Provide the (X, Y) coordinate of the cell's center where the given text is located.  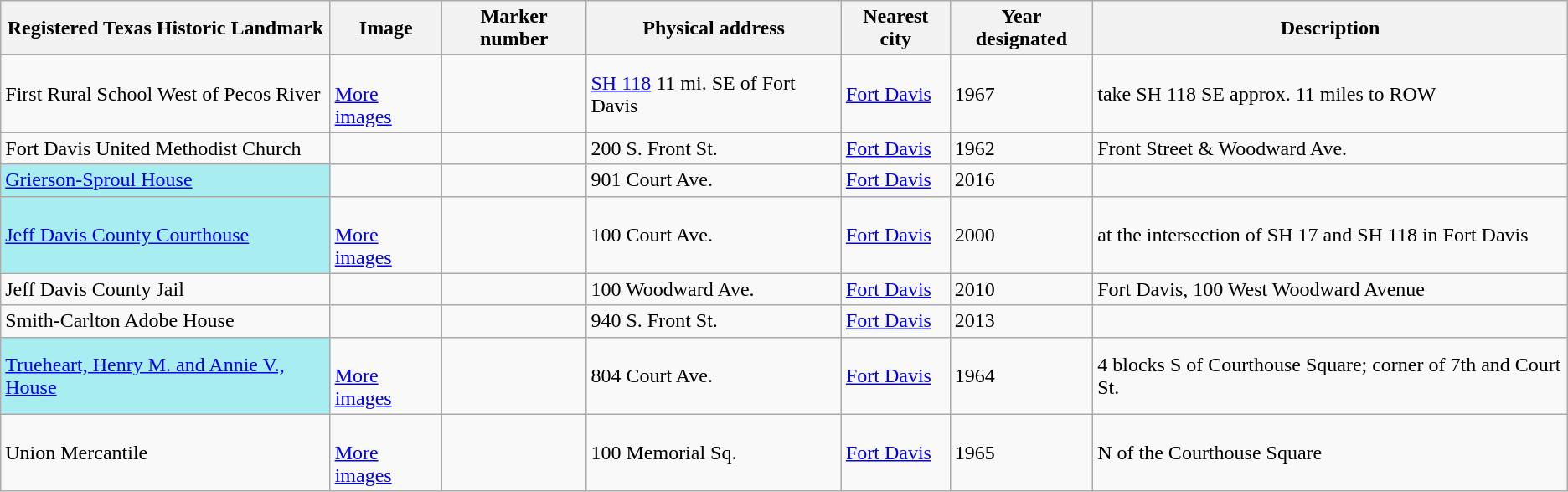
Front Street & Woodward Ave. (1330, 148)
1962 (1022, 148)
4 blocks S of Courthouse Square; corner of 7th and Court St. (1330, 375)
Smith-Carlton Adobe House (166, 321)
Trueheart, Henry M. and Annie V., House (166, 375)
200 S. Front St. (714, 148)
at the intersection of SH 17 and SH 118 in Fort Davis (1330, 235)
100 Memorial Sq. (714, 453)
2016 (1022, 180)
2000 (1022, 235)
Year designated (1022, 28)
100 Woodward Ave. (714, 289)
Union Mercantile (166, 453)
2013 (1022, 321)
1964 (1022, 375)
Marker number (513, 28)
Physical address (714, 28)
N of the Courthouse Square (1330, 453)
SH 118 11 mi. SE of Fort Davis (714, 94)
Nearest city (895, 28)
901 Court Ave. (714, 180)
take SH 118 SE approx. 11 miles to ROW (1330, 94)
940 S. Front St. (714, 321)
Jeff Davis County Courthouse (166, 235)
Image (385, 28)
804 Court Ave. (714, 375)
Jeff Davis County Jail (166, 289)
1967 (1022, 94)
100 Court Ave. (714, 235)
2010 (1022, 289)
Description (1330, 28)
Grierson-Sproul House (166, 180)
Registered Texas Historic Landmark (166, 28)
Fort Davis, 100 West Woodward Avenue (1330, 289)
First Rural School West of Pecos River (166, 94)
1965 (1022, 453)
Fort Davis United Methodist Church (166, 148)
